Return (X, Y) of the center of cell containing provided text 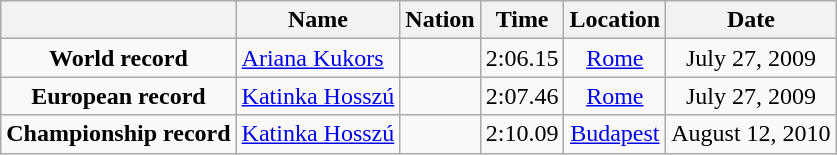
Ariana Kukors (318, 58)
Budapest (615, 134)
Name (318, 20)
2:10.09 (522, 134)
Date (751, 20)
European record (118, 96)
Time (522, 20)
August 12, 2010 (751, 134)
2:07.46 (522, 96)
Location (615, 20)
2:06.15 (522, 58)
Championship record (118, 134)
Nation (440, 20)
World record (118, 58)
